Identify which cell holds the provided text, then report its (x, y) central coordinate. 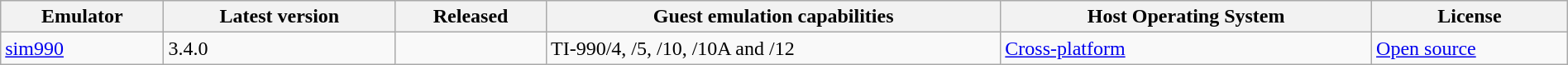
TI-990/4, /5, /10, /10A and /12 (772, 48)
License (1470, 17)
Cross-platform (1186, 48)
Host Operating System (1186, 17)
Released (471, 17)
Latest version (280, 17)
Open source (1470, 48)
Emulator (83, 17)
Guest emulation capabilities (772, 17)
sim990 (83, 48)
3.4.0 (280, 48)
